Search for the cell housing the specified text and yield its (x, y) center coordinate. 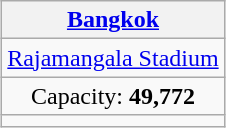
Rajamangala Stadium (113, 58)
Bangkok (113, 20)
Capacity: 49,772 (113, 96)
